From the cell containing the given text, extract its center point as (x, y) coordinate. 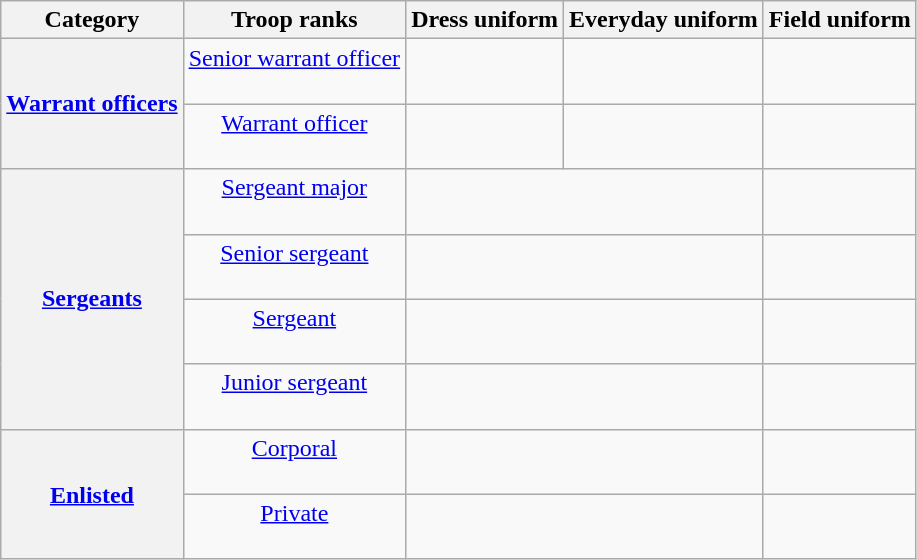
Field uniform (840, 20)
Corporal (294, 462)
Warrant officers (92, 104)
Enlisted (92, 494)
Warrant officer (294, 136)
Sergeant major (294, 202)
Sergeant (294, 332)
Senior warrant officer (294, 72)
Private (294, 526)
Everyday uniform (664, 20)
Junior sergeant (294, 396)
Sergeants (92, 299)
Category (92, 20)
Senior sergeant (294, 266)
Troop ranks (294, 20)
Dress uniform (485, 20)
